Detect which cell encompasses the target text, then output its (x, y) center coordinate. 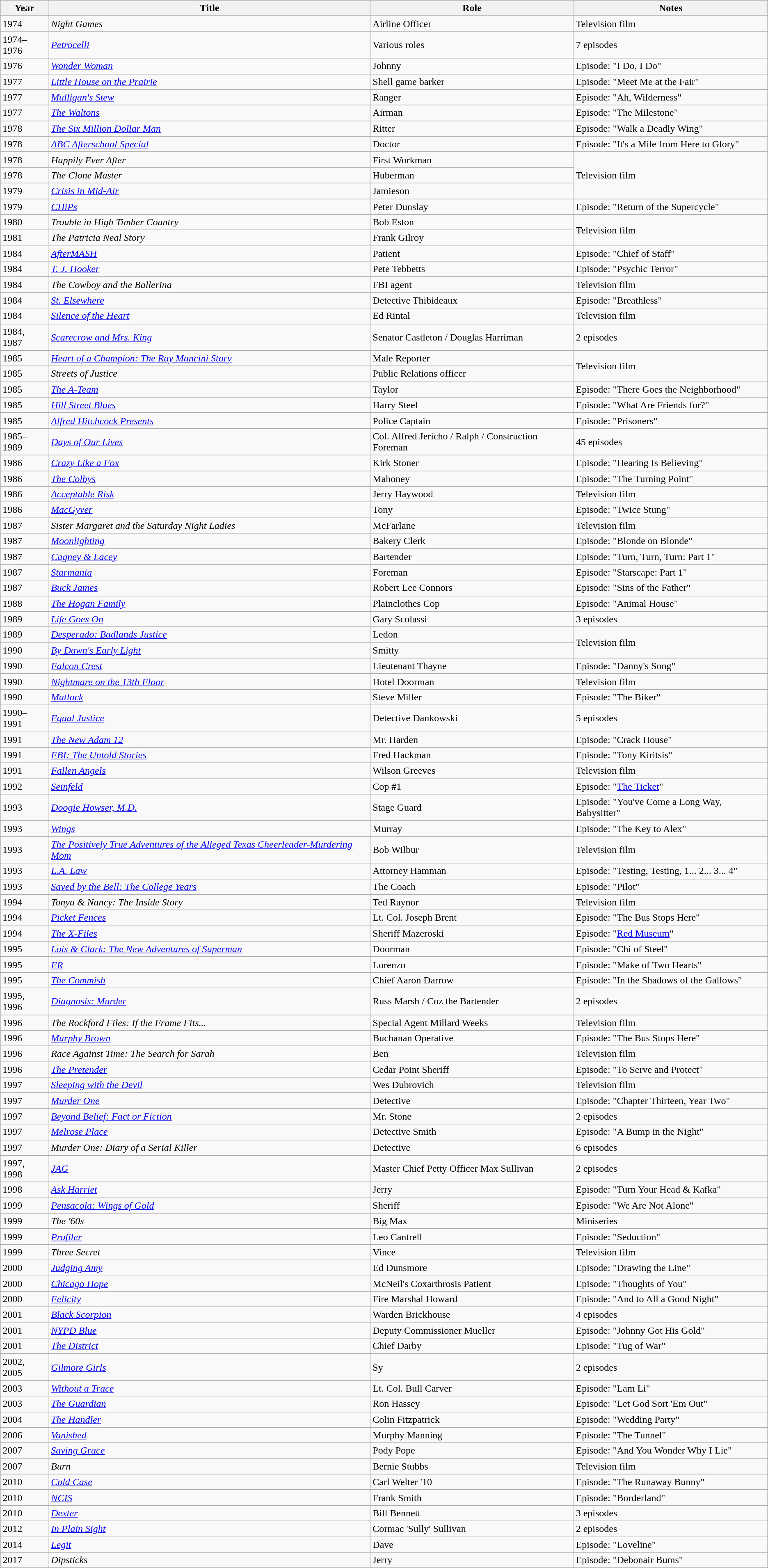
Episode: "Drawing the Line" (670, 1268)
Heart of a Champion: The Ray Mancini Story (210, 358)
Bob Eston (472, 222)
1995, 1996 (25, 1001)
Mr. Stone (472, 1116)
Crazy Like a Fox (210, 463)
ABC Afterschool Special (210, 144)
The Coach (472, 887)
Night Games (210, 24)
MacGyver (210, 510)
The Patricia Neal Story (210, 238)
Chief Darby (472, 1346)
Episode: "The Ticket" (670, 786)
Lorenzo (472, 965)
1984, 1987 (25, 337)
Buck James (210, 588)
CHiPs (210, 206)
The '60s (210, 1221)
2012 (25, 1529)
Episode: "The Key to Alex" (670, 829)
Cop #1 (472, 786)
FBI agent (472, 285)
Diagnosis: Murder (210, 1001)
Cagney & Lacey (210, 557)
Smitty (472, 650)
Gilmore Girls (210, 1367)
Episode: "Twice Stung" (670, 510)
The X-Files (210, 933)
2006 (25, 1435)
1980 (25, 222)
Episode: "The Runaway Bunny" (670, 1482)
1997, 1998 (25, 1168)
Master Chief Petty Officer Max Sullivan (472, 1168)
Silence of the Heart (210, 316)
By Dawn's Early Light (210, 650)
Episode: "Prisoners" (670, 421)
Notes (670, 8)
Pensacola: Wings of Gold (210, 1205)
Episode: "It's a Mile from Here to Glory" (670, 144)
Episode: "Red Museum" (670, 933)
2004 (25, 1419)
Race Against Time: The Search for Sarah (210, 1054)
1992 (25, 786)
The Positively True Adventures of the Alleged Texas Cheerleader-Murdering Mom (210, 850)
Bill Bennett (472, 1513)
Trouble in High Timber Country (210, 222)
Episode: "The Milestone" (670, 113)
L.A. Law (210, 871)
The Commish (210, 980)
Ed Rintal (472, 316)
Ranger (472, 97)
Ted Raynor (472, 902)
AfterMASH (210, 254)
Desperado: Badlands Justice (210, 635)
Episode: "The Biker" (670, 697)
Lois & Clark: The New Adventures of Superman (210, 949)
Episode: "Make of Two Hearts" (670, 965)
Episode: "Chapter Thirteen, Year Two" (670, 1101)
1988 (25, 603)
Dave (472, 1545)
Episode: "Let God Sort 'Em Out" (670, 1404)
Bernie Stubbs (472, 1466)
Crisis in Mid-Air (210, 191)
Alfred Hitchcock Presents (210, 421)
Detective Dankowski (472, 718)
Tony (472, 510)
Murphy Manning (472, 1435)
Leo Cantrell (472, 1237)
Attorney Hamman (472, 871)
Episode: "Blonde on Blonde" (670, 541)
Russ Marsh / Coz the Bartender (472, 1001)
Episode: "A Bump in the Night" (670, 1132)
Happily Ever After (210, 160)
Jamieson (472, 191)
Episode: "Danny's Song" (670, 666)
Profiler (210, 1237)
Chicago Hope (210, 1284)
1985–1989 (25, 441)
Episode: "I Do, I Do" (670, 66)
Senator Castleton / Douglas Harriman (472, 337)
Patient (472, 254)
Bartender (472, 557)
Episode: "Seduction" (670, 1237)
The Hogan Family (210, 603)
Saved by the Bell: The College Years (210, 887)
5 episodes (670, 718)
Bob Wilbur (472, 850)
Judging Amy (210, 1268)
Taylor (472, 389)
Episode: "What Are Friends for?" (670, 405)
First Workman (472, 160)
Wonder Woman (210, 66)
Public Relations officer (472, 374)
Year (25, 8)
Plainclothes Cop (472, 603)
Johnny (472, 66)
Nightmare on the 13th Floor (210, 681)
Murder One: Diary of a Serial Killer (210, 1147)
Episode: "Animal House" (670, 603)
Episode: "Chi of Steel" (670, 949)
Picket Fences (210, 918)
Role (472, 8)
Warden Brickhouse (472, 1315)
Without a Trace (210, 1388)
The District (210, 1346)
Fred Hackman (472, 755)
Beyond Belief: Fact or Fiction (210, 1116)
Kirk Stoner (472, 463)
Title (210, 8)
Ledon (472, 635)
2017 (25, 1560)
McNeil's Coxarthrosis Patient (472, 1284)
Petrocelli (210, 45)
Airline Officer (472, 24)
6 episodes (670, 1147)
7 episodes (670, 45)
Mahoney (472, 479)
Frank Gilroy (472, 238)
Streets of Justice (210, 374)
Episode: "To Serve and Protect" (670, 1070)
Airman (472, 113)
Equal Justice (210, 718)
Various roles (472, 45)
Acceptable Risk (210, 494)
4 episodes (670, 1315)
Wilson Greeves (472, 771)
45 episodes (670, 441)
Buchanan Operative (472, 1038)
Seinfeld (210, 786)
The Waltons (210, 113)
Colin Fitzpatrick (472, 1419)
Episode: "Walk a Deadly Wing" (670, 128)
Harry Steel (472, 405)
Ask Harriet (210, 1190)
Col. Alfred Jericho / Ralph / Construction Foreman (472, 441)
Huberman (472, 175)
Deputy Commissioner Mueller (472, 1330)
Doorman (472, 949)
Police Captain (472, 421)
Murphy Brown (210, 1038)
Foreman (472, 572)
In Plain Sight (210, 1529)
Black Scorpion (210, 1315)
Episode: "Borderland" (670, 1497)
Pody Pope (472, 1451)
Lt. Col. Bull Carver (472, 1388)
1990–1991 (25, 718)
NYPD Blue (210, 1330)
1974–1976 (25, 45)
Murray (472, 829)
The Handler (210, 1419)
Episode: "Lam Li" (670, 1388)
Episode: "Loveline" (670, 1545)
Ritter (472, 128)
Wings (210, 829)
Steve Miller (472, 697)
2002, 2005 (25, 1367)
Ron Hassey (472, 1404)
Mulligan's Stew (210, 97)
Peter Dunslay (472, 206)
Sister Margaret and the Saturday Night Ladies (210, 526)
Fire Marshal Howard (472, 1299)
Episode: "Turn Your Head & Kafka" (670, 1190)
Melrose Place (210, 1132)
Episode: "Tony Kiritsis" (670, 755)
Sheriff (472, 1205)
Ed Dunsmore (472, 1268)
Three Secret (210, 1252)
Episode: "Meet Me at the Fair" (670, 82)
Mr. Harden (472, 740)
Episode: "The Tunnel" (670, 1435)
JAG (210, 1168)
Fallen Angels (210, 771)
Episode: "Crack House" (670, 740)
McFarlane (472, 526)
The Guardian (210, 1404)
Cormac 'Sully' Sullivan (472, 1529)
The Colbys (210, 479)
Murder One (210, 1101)
Life Goes On (210, 619)
Detective Smith (472, 1132)
Vanished (210, 1435)
Days of Our Lives (210, 441)
The Rockford Files: If the Frame Fits... (210, 1023)
Wes Dubrovich (472, 1085)
Episode: "Psychic Terror" (670, 269)
Episode: "Pilot" (670, 887)
Jerry Haywood (472, 494)
Episode: "Breathless" (670, 300)
Starmania (210, 572)
Gary Scolassi (472, 619)
NCIS (210, 1497)
Robert Lee Connors (472, 588)
The Clone Master (210, 175)
Hotel Doorman (472, 681)
Tonya & Nancy: The Inside Story (210, 902)
Episode: "You've Come a Long Way, Babysitter" (670, 807)
Dexter (210, 1513)
ER (210, 965)
Episode: "Return of the Supercycle" (670, 206)
Episode: "Thoughts of You" (670, 1284)
Episode: "Johnny Got His Gold" (670, 1330)
Legit (210, 1545)
Sheriff Mazeroski (472, 933)
Episode: "Hearing Is Believing" (670, 463)
The New Adam 12 (210, 740)
Shell game barker (472, 82)
Big Max (472, 1221)
Dipsticks (210, 1560)
Miniseries (670, 1221)
1974 (25, 24)
1981 (25, 238)
1998 (25, 1190)
Lieutenant Thayne (472, 666)
Stage Guard (472, 807)
Episode: "In the Shadows of the Gallows" (670, 980)
FBI: The Untold Stories (210, 755)
Pete Tebbetts (472, 269)
Saving Grace (210, 1451)
Episode: "Sins of the Father" (670, 588)
The A-Team (210, 389)
Episode: "There Goes the Neighborhood" (670, 389)
Lt. Col. Joseph Brent (472, 918)
Vince (472, 1252)
Carl Welter '10 (472, 1482)
The Cowboy and the Ballerina (210, 285)
Episode: "And to All a Good Night" (670, 1299)
Episode: "Debonair Bums" (670, 1560)
Episode: "And You Wonder Why I Lie" (670, 1451)
Episode: "Wedding Party" (670, 1419)
Sleeping with the Devil (210, 1085)
2014 (25, 1545)
Scarecrow and Mrs. King (210, 337)
Moonlighting (210, 541)
Episode: "Chief of Staff" (670, 254)
Special Agent Millard Weeks (472, 1023)
Frank Smith (472, 1497)
Episode: "Turn, Turn, Turn: Part 1" (670, 557)
Episode: "Testing, Testing, 1... 2... 3... 4" (670, 871)
Bakery Clerk (472, 541)
Hill Street Blues (210, 405)
Felicity (210, 1299)
Ben (472, 1054)
Cedar Point Sheriff (472, 1070)
1976 (25, 66)
Detective Thibideaux (472, 300)
Burn (210, 1466)
Falcon Crest (210, 666)
Cold Case (210, 1482)
Little House on the Prairie (210, 82)
Episode: "Starscape: Part 1" (670, 572)
Episode: "Tug of War" (670, 1346)
Doctor (472, 144)
T. J. Hooker (210, 269)
Doogie Howser, M.D. (210, 807)
Sy (472, 1367)
Episode: "Ah, Wilderness" (670, 97)
Chief Aaron Darrow (472, 980)
Male Reporter (472, 358)
The Pretender (210, 1070)
St. Elsewhere (210, 300)
Matlock (210, 697)
The Six Million Dollar Man (210, 128)
Episode: "We Are Not Alone" (670, 1205)
Episode: "The Turning Point" (670, 479)
